Determine the (x, y) coordinate at the center of the cell enclosing the given text.  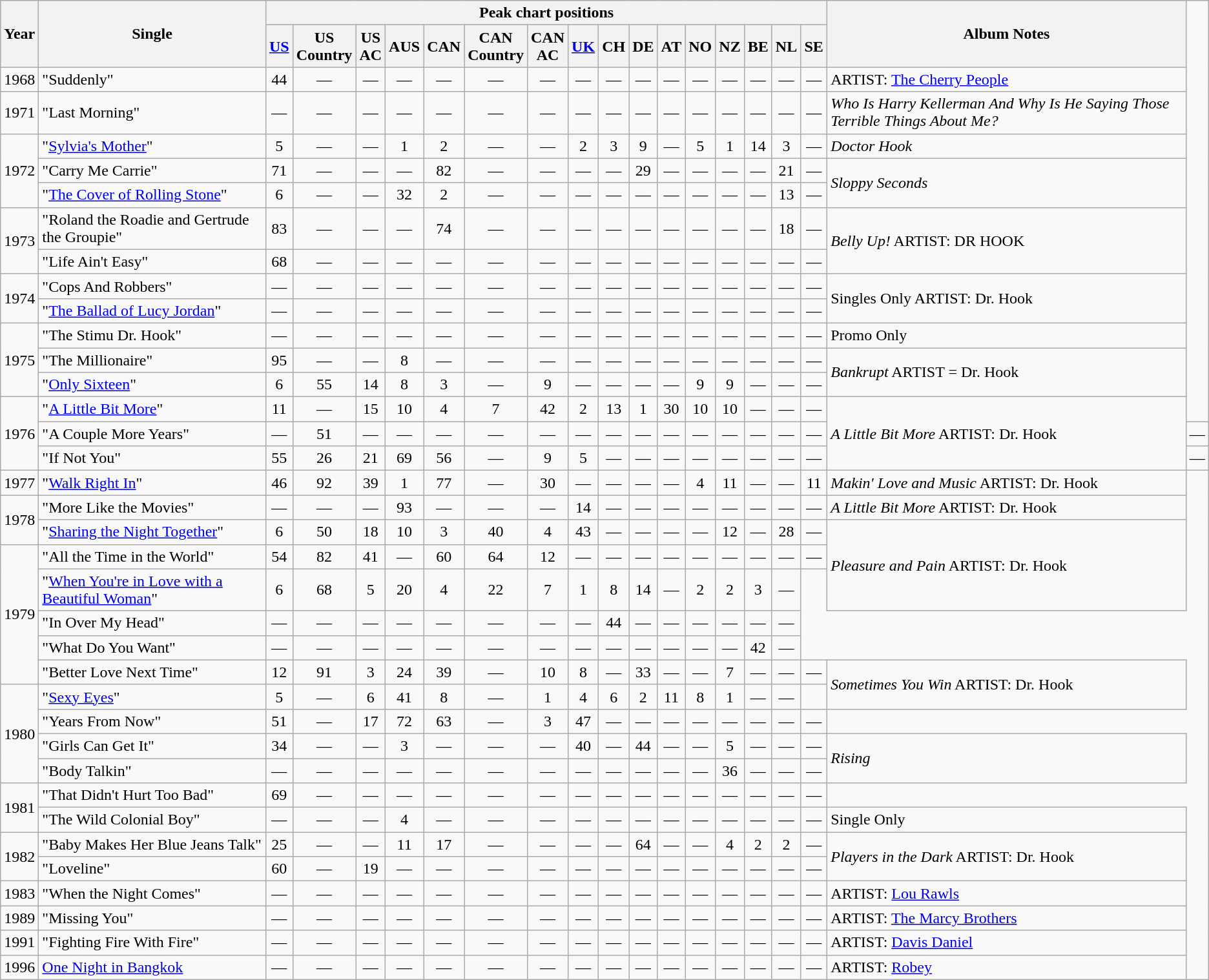
"The Wild Colonial Boy" (152, 820)
29 (643, 170)
"The Ballad of Lucy Jordan" (152, 311)
1973 (19, 240)
47 (584, 721)
1991 (19, 943)
Single (152, 34)
ARTIST: The Cherry People (1006, 79)
"Sharing the Night Together" (152, 532)
ARTIST: Davis Daniel (1006, 943)
1977 (19, 483)
One Night in Bangkok (152, 967)
1975 (19, 360)
1981 (19, 808)
"A Couple More Years" (152, 434)
DE (643, 46)
AUS (404, 46)
Sometimes You Win ARTIST: Dr. Hook (1006, 684)
"Baby Makes Her Blue Jeans Talk" (152, 844)
Singles Only ARTIST: Dr. Hook (1006, 298)
Sloppy Seconds (1006, 183)
Pleasure and Pain ARTIST: Dr. Hook (1006, 566)
Rising (1006, 758)
"Life Ain't Easy" (152, 261)
"Suddenly" (152, 79)
UK (584, 46)
"Body Talkin" (152, 770)
ARTIST: Robey (1006, 967)
1972 (19, 170)
NL (786, 46)
Promo Only (1006, 335)
77 (444, 483)
"If Not You" (152, 458)
"Fighting Fire With Fire" (152, 943)
50 (324, 532)
1978 (19, 520)
CAN Country (496, 46)
1983 (19, 893)
93 (404, 507)
"When You're in Love with a Beautiful Woman" (152, 590)
72 (404, 721)
"The Millionaire" (152, 360)
"Cops And Robbers" (152, 286)
1980 (19, 733)
20 (404, 590)
91 (324, 672)
"That Didn't Hurt Too Bad" (152, 795)
Single Only (1006, 820)
"Roland the Roadie and Gertrude the Groupie" (152, 229)
22 (496, 590)
54 (279, 556)
"More Like the Movies" (152, 507)
"All the Time in the World" (152, 556)
83 (279, 229)
"A Little Bit More" (152, 409)
32 (404, 195)
Peak chart positions (546, 13)
CAN (444, 46)
"Girls Can Get It" (152, 746)
43 (584, 532)
1996 (19, 967)
"Walk Right In" (152, 483)
"The Cover of Rolling Stone" (152, 195)
US (279, 46)
92 (324, 483)
"Better Love Next Time" (152, 672)
"Only Sixteen" (152, 385)
ARTIST: Lou Rawls (1006, 893)
36 (730, 770)
NO (700, 46)
CAN AC (548, 46)
ARTIST: The Marcy Brothers (1006, 918)
95 (279, 360)
33 (643, 672)
19 (371, 869)
"Missing You" (152, 918)
Album Notes (1006, 34)
"When the Night Comes" (152, 893)
SE (814, 46)
24 (404, 672)
Doctor Hook (1006, 146)
1971 (19, 112)
NZ (730, 46)
BE (758, 46)
1979 (19, 615)
Who Is Harry Kellerman And Why Is He Saying Those Terrible Things About Me? (1006, 112)
Makin' Love and Music ARTIST: Dr. Hook (1006, 483)
Belly Up! ARTIST: DR HOOK (1006, 240)
74 (444, 229)
"Years From Now" (152, 721)
"Sexy Eyes" (152, 697)
AT (672, 46)
63 (444, 721)
"In Over My Head" (152, 623)
28 (786, 532)
15 (371, 409)
US AC (371, 46)
1974 (19, 298)
1989 (19, 918)
"What Do You Want" (152, 648)
71 (279, 170)
"The Stimu Dr. Hook" (152, 335)
56 (444, 458)
26 (324, 458)
Year (19, 34)
CH (614, 46)
US Country (324, 46)
Bankrupt ARTIST = Dr. Hook (1006, 372)
"Carry Me Carrie" (152, 170)
1968 (19, 79)
46 (279, 483)
34 (279, 746)
"Sylvia's Mother" (152, 146)
"Last Morning" (152, 112)
"Loveline" (152, 869)
1976 (19, 434)
25 (279, 844)
Players in the Dark ARTIST: Dr. Hook (1006, 857)
1982 (19, 857)
